For the text-containing cell, return its midpoint in [x, y] coordinate format. 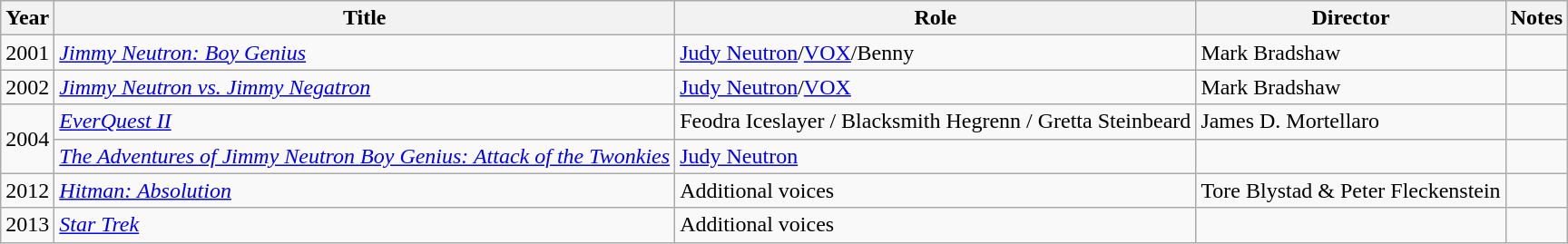
Jimmy Neutron: Boy Genius [365, 53]
Star Trek [365, 225]
Director [1350, 18]
Tore Blystad & Peter Fleckenstein [1350, 190]
Role [936, 18]
2001 [27, 53]
Notes [1536, 18]
2002 [27, 87]
Jimmy Neutron vs. Jimmy Negatron [365, 87]
Feodra Iceslayer / Blacksmith Hegrenn / Gretta Steinbeard [936, 122]
2004 [27, 139]
Title [365, 18]
Judy Neutron/VOX [936, 87]
James D. Mortellaro [1350, 122]
Year [27, 18]
2013 [27, 225]
Hitman: Absolution [365, 190]
2012 [27, 190]
The Adventures of Jimmy Neutron Boy Genius: Attack of the Twonkies [365, 156]
EverQuest II [365, 122]
Judy Neutron/VOX/Benny [936, 53]
Judy Neutron [936, 156]
